Extract the (x, y) coordinate from the center of the cell holding the provided text.  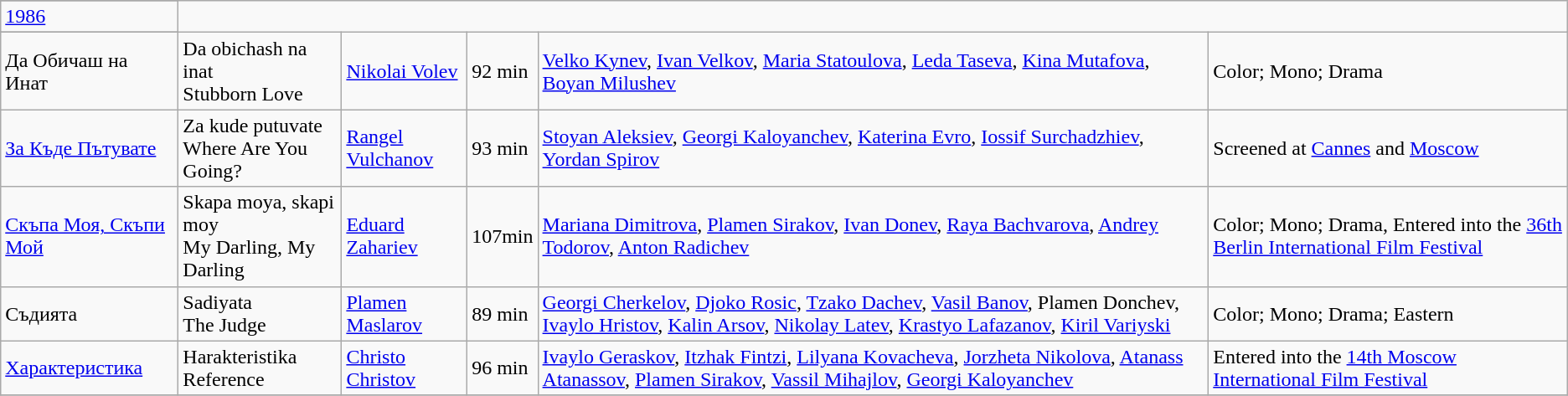
Color; Mono; Drama; Eastern (1388, 313)
93 min (503, 148)
Entered into the 14th Moscow International Film Festival (1388, 368)
89 min (503, 313)
SadiyataThe Judge (260, 313)
Eduard Zahariev (405, 236)
Да Обичаш на Инат (90, 71)
Christo Christov (405, 368)
Plamen Maslarov (405, 313)
92 min (503, 71)
Color; Mono; Drama, Entered into the 36th Berlin International Film Festival (1388, 236)
Da obichash na inatStubborn Love (260, 71)
1986 (90, 17)
107min (503, 236)
HarakteristikaReference (260, 368)
Color; Mono; Drama (1388, 71)
За Къде Пътувате (90, 148)
Velko Kynev, Ivan Velkov, Maria Statoulova, Leda Taseva, Kina Mutafova, Boyan Milushev (873, 71)
Za kude putuvateWhere Are You Going? (260, 148)
Skapa moya, skapi moyMy Darling, My Darling (260, 236)
Характеристика (90, 368)
Stoyan Aleksiev, Georgi Kaloyanchev, Katerina Evro, Iossif Surchadzhiev, Yordan Spirov (873, 148)
Скъпа Моя, Скъпи Мой (90, 236)
Screened at Cannes and Moscow (1388, 148)
96 min (503, 368)
Mariana Dimitrova, Plamen Sirakov, Ivan Donev, Raya Bachvarova, Andrey Todorov, Anton Radichev (873, 236)
Rangel Vulchanov (405, 148)
Съдията (90, 313)
Ivaylo Geraskov, Itzhak Fintzi, Lilyana Kovacheva, Jorzheta Nikolova, Atanass Atanassov, Plamen Sirakov, Vassil Mihajlov, Georgi Kaloyanchev (873, 368)
Nikolai Volev (405, 71)
